Find where the given text appears and provide that cell's center as [x, y] coordinate. 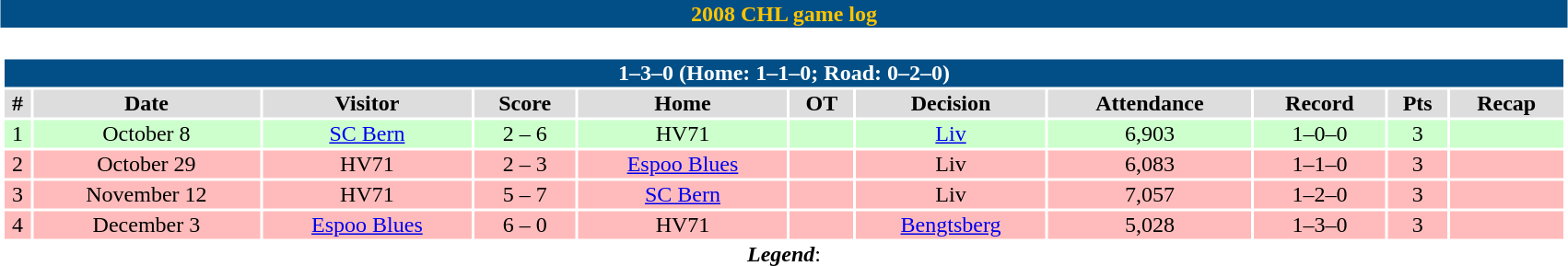
6,903 [1150, 133]
Record [1319, 104]
October 8 [146, 133]
5,028 [1150, 226]
Decision [951, 104]
2 – 6 [525, 133]
November 12 [146, 194]
# [17, 104]
Date [146, 104]
1–3–0 (Home: 1–1–0; Road: 0–2–0) [783, 73]
4 [17, 226]
1–1–0 [1319, 165]
October 29 [146, 165]
Visitor [367, 104]
Pts [1418, 104]
Attendance [1150, 104]
OT [822, 104]
7,057 [1150, 194]
2 [17, 165]
Recap [1507, 104]
1–0–0 [1319, 133]
1 [17, 133]
6,083 [1150, 165]
2 – 3 [525, 165]
1–3–0 [1319, 226]
Home [684, 104]
5 – 7 [525, 194]
Score [525, 104]
Bengtsberg [951, 226]
1–2–0 [1319, 194]
December 3 [146, 226]
6 – 0 [525, 226]
2008 CHL game log [784, 14]
